Find where the given text appears and provide that cell's center as [X, Y] coordinate. 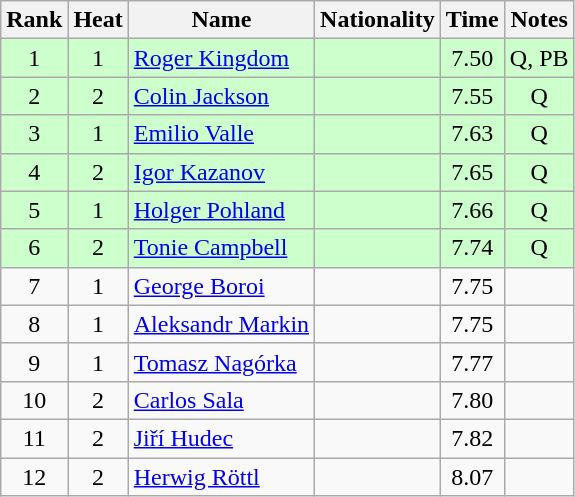
10 [34, 400]
Aleksandr Markin [221, 324]
Herwig Röttl [221, 477]
Igor Kazanov [221, 172]
Tonie Campbell [221, 248]
George Boroi [221, 286]
Notes [539, 20]
7.77 [472, 362]
Time [472, 20]
8.07 [472, 477]
7.63 [472, 134]
4 [34, 172]
7.82 [472, 438]
7.66 [472, 210]
Name [221, 20]
7.50 [472, 58]
11 [34, 438]
7.55 [472, 96]
6 [34, 248]
Q, PB [539, 58]
7.74 [472, 248]
9 [34, 362]
Tomasz Nagórka [221, 362]
Colin Jackson [221, 96]
Roger Kingdom [221, 58]
Rank [34, 20]
7.80 [472, 400]
7.65 [472, 172]
12 [34, 477]
8 [34, 324]
5 [34, 210]
Jiří Hudec [221, 438]
7 [34, 286]
Nationality [378, 20]
Emilio Valle [221, 134]
3 [34, 134]
Holger Pohland [221, 210]
Heat [98, 20]
Carlos Sala [221, 400]
